Determine the (x, y) coordinate at the center of the cell enclosing the given text.  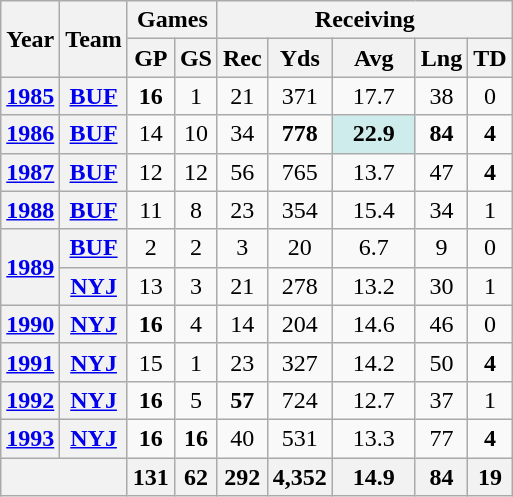
131 (150, 477)
37 (441, 400)
Receiving (364, 20)
62 (196, 477)
15 (150, 362)
11 (150, 210)
13.7 (374, 172)
30 (441, 286)
14.2 (374, 362)
77 (441, 438)
22.9 (374, 134)
13.2 (374, 286)
1993 (30, 438)
13 (150, 286)
Rec (242, 58)
46 (441, 324)
1989 (30, 267)
354 (300, 210)
38 (441, 96)
14.6 (374, 324)
204 (300, 324)
6.7 (374, 248)
56 (242, 172)
57 (242, 400)
Year (30, 39)
1990 (30, 324)
17.7 (374, 96)
292 (242, 477)
12.7 (374, 400)
Lng (441, 58)
15.4 (374, 210)
1988 (30, 210)
724 (300, 400)
20 (300, 248)
4,352 (300, 477)
371 (300, 96)
327 (300, 362)
1991 (30, 362)
Team (94, 39)
765 (300, 172)
Yds (300, 58)
14.9 (374, 477)
GP (150, 58)
10 (196, 134)
TD (490, 58)
19 (490, 477)
Avg (374, 58)
40 (242, 438)
47 (441, 172)
278 (300, 286)
50 (441, 362)
13.3 (374, 438)
5 (196, 400)
Games (172, 20)
8 (196, 210)
1986 (30, 134)
9 (441, 248)
531 (300, 438)
1992 (30, 400)
1987 (30, 172)
778 (300, 134)
GS (196, 58)
1985 (30, 96)
